Capture the cell that displays the provided text and extract its [x, y] central coordinate. 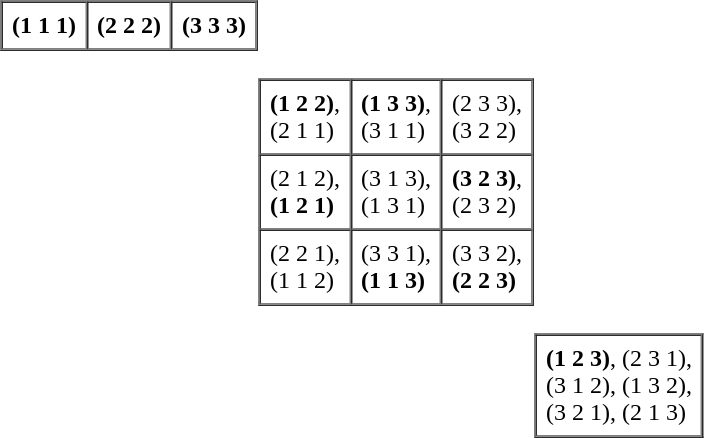
(2 2 1),(1 1 2) [304, 268]
(1 2 2),(2 1 1) [304, 118]
(3 3 1),(1 1 3) [396, 268]
(1 2 2),(2 1 1) (1 3 3),(3 1 1) (2 3 3),(3 2 2) (2 1 2),(1 2 1) (3 1 3),(1 3 1) (3 2 3),(2 3 2) (2 2 1),(1 1 2) (3 3 1),(1 1 3) (3 3 2),(2 2 3) [396, 178]
(3 3 2),(2 2 3) [486, 268]
(3 1 3),(1 3 1) [396, 192]
(2 2 2) [128, 26]
(3 2 3),(2 3 2) [486, 192]
(2 3 3),(3 2 2) [486, 118]
(1 1 1) [44, 26]
(1 3 3),(3 1 1) [396, 118]
(3 3 3) [214, 26]
(2 1 2),(1 2 1) [304, 192]
